Provide the [x, y] coordinate of the cell's center where the given text is located.  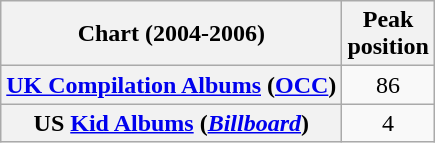
Peakposition [388, 34]
86 [388, 85]
UK Compilation Albums (OCC) [172, 85]
Chart (2004-2006) [172, 34]
4 [388, 123]
US Kid Albums (Billboard) [172, 123]
